Search for the cell housing the specified text and yield its (x, y) center coordinate. 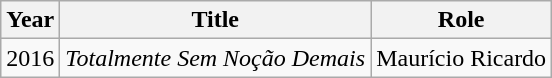
Totalmente Sem Noção Demais (216, 58)
2016 (30, 58)
Title (216, 20)
Year (30, 20)
Maurício Ricardo (462, 58)
Role (462, 20)
